From the cell containing the given text, extract its center point as [x, y] coordinate. 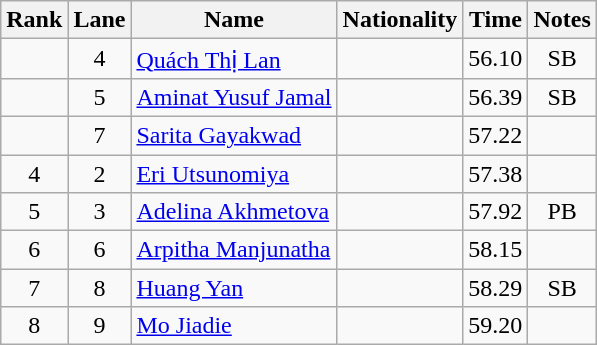
58.29 [496, 288]
Rank [34, 20]
57.38 [496, 173]
Sarita Gayakwad [234, 135]
56.10 [496, 59]
Adelina Akhmetova [234, 212]
59.20 [496, 326]
Aminat Yusuf Jamal [234, 97]
Name [234, 20]
Nationality [400, 20]
3 [100, 212]
57.22 [496, 135]
2 [100, 173]
PB [562, 212]
58.15 [496, 250]
Notes [562, 20]
57.92 [496, 212]
Arpitha Manjunatha [234, 250]
56.39 [496, 97]
Mo Jiadie [234, 326]
Time [496, 20]
Huang Yan [234, 288]
Eri Utsunomiya [234, 173]
Quách Thị Lan [234, 59]
Lane [100, 20]
9 [100, 326]
